Extract the (x, y) coordinate from the center of the cell holding the provided text.  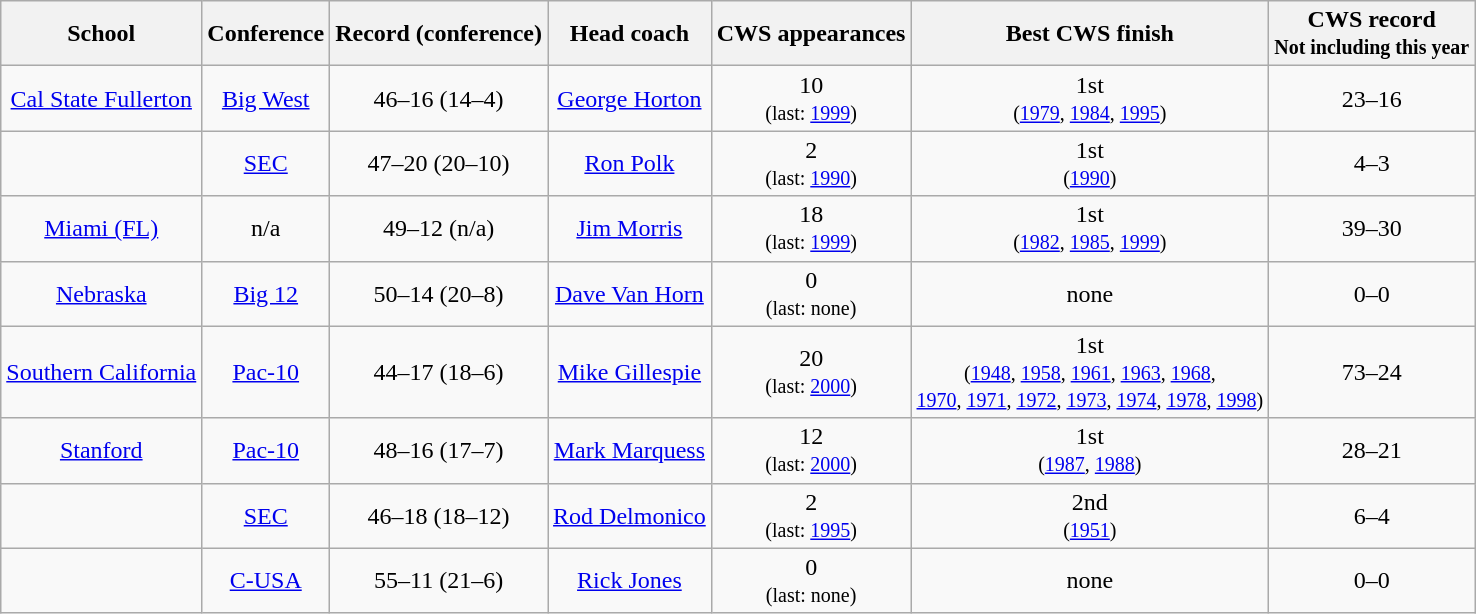
46–16 (14–4) (439, 98)
6–4 (1372, 516)
1st(1948, 1958, 1961, 1963, 1968, 1970, 1971, 1972, 1973, 1974, 1978, 1998) (1090, 372)
George Horton (630, 98)
Big 12 (266, 294)
C-USA (266, 580)
50–14 (20–8) (439, 294)
Stanford (102, 450)
12(last: 2000) (811, 450)
4–3 (1372, 164)
2nd(1951) (1090, 516)
18(last: 1999) (811, 228)
23–16 (1372, 98)
2(last: 1990) (811, 164)
Cal State Fullerton (102, 98)
1st(1990) (1090, 164)
CWS recordNot including this year (1372, 34)
55–11 (21–6) (439, 580)
Rod Delmonico (630, 516)
48–16 (17–7) (439, 450)
10(last: 1999) (811, 98)
School (102, 34)
49–12 (n/a) (439, 228)
Mike Gillespie (630, 372)
CWS appearances (811, 34)
Miami (FL) (102, 228)
46–18 (18–12) (439, 516)
Rick Jones (630, 580)
Mark Marquess (630, 450)
Ron Polk (630, 164)
73–24 (1372, 372)
Best CWS finish (1090, 34)
20(last: 2000) (811, 372)
Conference (266, 34)
44–17 (18–6) (439, 372)
Jim Morris (630, 228)
39–30 (1372, 228)
Southern California (102, 372)
1st(1982, 1985, 1999) (1090, 228)
Big West (266, 98)
28–21 (1372, 450)
2(last: 1995) (811, 516)
Record (conference) (439, 34)
n/a (266, 228)
Dave Van Horn (630, 294)
Nebraska (102, 294)
Head coach (630, 34)
1st(1987, 1988) (1090, 450)
47–20 (20–10) (439, 164)
1st(1979, 1984, 1995) (1090, 98)
